Extract the (x, y) coordinate from the center of the cell holding the provided text.  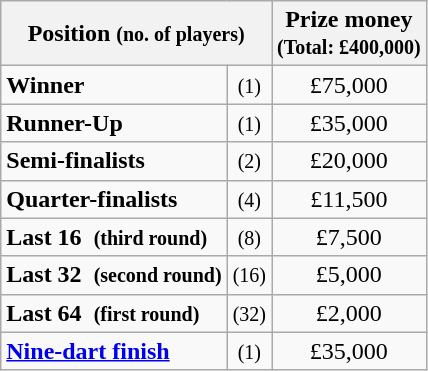
Semi-finalists (114, 161)
Last 64 (first round) (114, 313)
£20,000 (350, 161)
£7,500 (350, 237)
Runner-Up (114, 123)
Quarter-finalists (114, 199)
£5,000 (350, 275)
£75,000 (350, 85)
Prize money(Total: £400,000) (350, 34)
(16) (249, 275)
Nine-dart finish (114, 351)
Position (no. of players) (136, 34)
£11,500 (350, 199)
£2,000 (350, 313)
(32) (249, 313)
(2) (249, 161)
(4) (249, 199)
Last 32 (second round) (114, 275)
(8) (249, 237)
Last 16 (third round) (114, 237)
Winner (114, 85)
